Output the (x, y) coordinate of the center of the cell containing the given text.  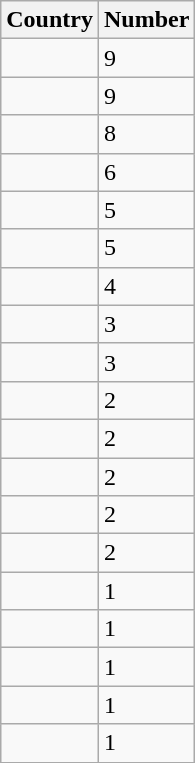
4 (146, 286)
Number (146, 20)
8 (146, 134)
6 (146, 172)
Country (50, 20)
